From the cell containing the given text, extract its center point as [X, Y] coordinate. 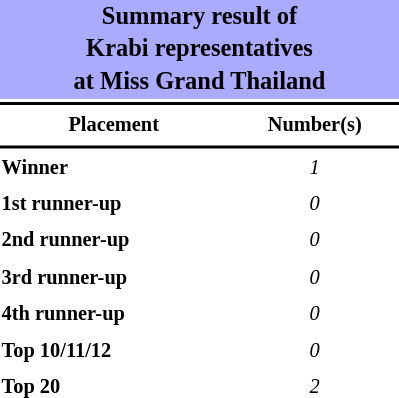
Top 10/11/12 [114, 351]
4th runner-up [114, 314]
Summary result ofKrabi representativesat Miss Grand Thailand [200, 50]
Placement [114, 125]
2nd runner-up [114, 241]
1 [314, 168]
Winner [114, 168]
Number(s) [314, 125]
3rd runner-up [114, 278]
1st runner-up [114, 204]
